Determine the [X, Y] coordinate at the center of the cell enclosing the given text.  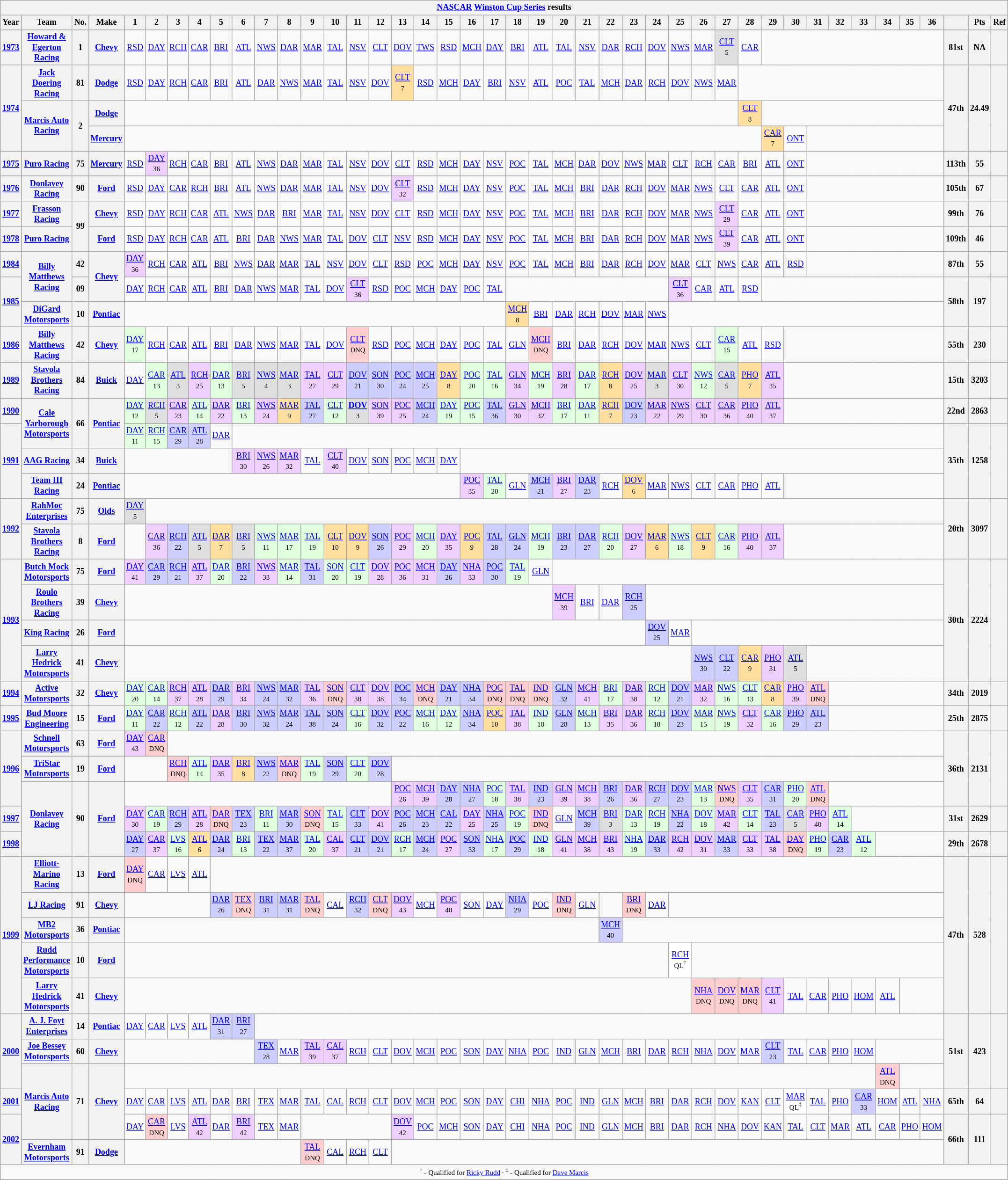
36th [956, 768]
CLT5 [727, 47]
POC20 [472, 380]
GLN30 [518, 411]
GLN24 [518, 541]
RCH37 [178, 693]
MCH13 [587, 719]
Roulo Brothers Racing [47, 602]
1998 [11, 844]
PHO29 [796, 719]
Howard & Egerton Racing [47, 47]
CLT21 [358, 844]
NHA25 [495, 819]
PHO19 [818, 844]
5 [221, 22]
NASCAR Winston Cup Series results [504, 7]
1976 [11, 189]
CAR8 [773, 693]
2002 [11, 1140]
BRI35 [611, 719]
27 [727, 22]
MAR14 [289, 572]
MCH21 [541, 486]
RCHDNQ [178, 769]
20th [956, 529]
DOV9 [358, 541]
4 [199, 22]
DAR26 [221, 905]
NWS12 [703, 380]
3203 [980, 380]
MAR22 [657, 411]
81 [80, 83]
DOV41 [380, 819]
09 [80, 289]
DAY28 [449, 794]
SON29 [335, 769]
NHA27 [472, 794]
1999 [11, 935]
RCH18 [657, 719]
2863 [980, 411]
DAY41 [135, 572]
ATL6 [199, 844]
1986 [11, 344]
1985 [11, 301]
MCH32 [541, 411]
CLT19 [358, 572]
BRI8 [243, 769]
99 [80, 226]
2001 [11, 1102]
MAR17 [289, 541]
NHA29 [518, 905]
MCH23 [425, 819]
MCH41 [587, 693]
Year [11, 22]
1984 [11, 264]
Ref [1000, 22]
A. J. Foyt Enterprises [47, 1027]
MAR15 [703, 719]
TEX22 [266, 844]
NWSDNQ [727, 794]
2131 [980, 768]
RCH17 [402, 844]
30th [956, 620]
MAR31 [289, 905]
ATL3 [178, 380]
NHA22 [680, 819]
TEXDNQ [243, 905]
DAR29 [221, 693]
11 [358, 22]
DAR17 [587, 380]
MCH31 [425, 572]
TAL39 [313, 1051]
DAY17 [135, 344]
CAR15 [727, 344]
105th [956, 189]
35th [956, 460]
BRIDNQ [634, 905]
CLT39 [727, 239]
DiGard Motorsports [47, 314]
DAY43 [135, 743]
29 [773, 22]
RCH20 [611, 541]
1989 [11, 380]
MCH16 [425, 719]
6 [243, 22]
MB2 Motorsports [47, 930]
113th [956, 164]
1997 [11, 819]
MAR6 [657, 541]
PHO31 [773, 663]
CLT12 [335, 411]
109th [956, 239]
BRI34 [243, 693]
1994 [11, 693]
DAR23 [587, 486]
RCH42 [680, 844]
DAY8 [449, 380]
1996 [11, 768]
DAY35 [449, 541]
87th [956, 264]
18 [518, 22]
CLT40 [335, 461]
BRI23 [564, 541]
GLN28 [564, 719]
25th [956, 719]
Cale Yarborough Motorsports [47, 423]
CLT9 [703, 541]
SON30 [380, 380]
DOV32 [380, 719]
CLT38 [358, 693]
64 [980, 1102]
POC30 [495, 572]
423 [980, 1052]
CAR19 [157, 819]
DOV38 [380, 693]
BRI11 [266, 819]
DAY21 [449, 693]
1990 [11, 411]
28 [750, 22]
30 [796, 22]
NA [980, 47]
DOV6 [634, 486]
RCHQL† [680, 960]
51st [956, 1052]
31 [818, 22]
Butch Mock Motorsports [47, 572]
TEX23 [243, 819]
MARQL‡ [796, 1102]
111 [980, 1140]
NWS16 [727, 693]
1991 [11, 460]
MAR9 [289, 411]
TAL16 [495, 380]
MAR37 [289, 844]
MCH8 [518, 314]
ATL22 [199, 719]
Pts [980, 22]
CAR14 [157, 693]
1993 [11, 620]
DOV43 [402, 905]
NWS18 [680, 541]
3 [178, 22]
TWS [425, 47]
Make [106, 22]
BRI28 [564, 380]
66 [80, 423]
CLT35 [750, 794]
DOV27 [634, 541]
1974 [11, 108]
1258 [980, 460]
TAL23 [773, 819]
2000 [11, 1052]
MCH20 [425, 541]
DAR11 [587, 411]
King Racing [47, 633]
BRI42 [243, 1127]
CLT8 [750, 113]
DAY20 [135, 693]
CAR37 [157, 844]
RCH19 [657, 819]
TAL31 [313, 572]
CLT10 [335, 541]
CAR22 [157, 719]
LJ Racing [47, 905]
DARDNQ [221, 819]
BRI3 [611, 819]
DOV31 [703, 844]
CAR7 [773, 138]
DAR24 [221, 844]
LVS16 [178, 844]
RahMoc Enterprises [47, 511]
Frasson Racing [47, 214]
DAR31 [221, 1027]
POC22 [402, 719]
CAR9 [750, 663]
55th [956, 344]
2629 [980, 819]
1973 [11, 47]
58th [956, 301]
RCH5 [157, 411]
528 [980, 935]
CLT41 [773, 996]
CLT22 [727, 663]
RCH15 [157, 436]
NHA33 [472, 572]
POC35 [472, 486]
15th [956, 380]
DAY27 [135, 844]
DOVDNQ [727, 996]
71 [80, 1102]
76 [980, 214]
RCH27 [657, 794]
AAG Racing [47, 461]
2224 [980, 620]
2875 [980, 719]
GLN34 [518, 380]
39 [80, 602]
POC40 [449, 905]
IND23 [541, 794]
NWS4 [266, 380]
NWS33 [266, 572]
23 [634, 22]
POC36 [402, 572]
BRI26 [611, 794]
CAR13 [157, 380]
NHADNQ [703, 996]
NWS19 [727, 719]
DOV3 [358, 411]
POC18 [495, 794]
DAY26 [449, 572]
22nd [956, 411]
1992 [11, 529]
POCDNQ [495, 693]
DAR7 [221, 541]
DAR38 [634, 693]
65th [956, 1102]
TriStar Motorsports [47, 769]
SON26 [380, 541]
GLN41 [564, 844]
RCH32 [358, 905]
9 [313, 22]
21 [587, 22]
CAR33 [864, 1102]
DOV42 [402, 1127]
CLT13 [750, 693]
RCH8 [611, 380]
60 [80, 1051]
CAL22 [449, 819]
RCH21 [178, 572]
ATL12 [864, 844]
MCH25 [425, 380]
POC24 [402, 380]
197 [980, 301]
POC10 [495, 719]
CLT16 [358, 719]
DAY30 [135, 819]
ATL23 [818, 719]
DAY5 [135, 511]
66th [956, 1140]
GLN39 [564, 794]
TAL15 [335, 819]
3097 [980, 529]
29th [956, 844]
POC25 [402, 411]
NHA19 [634, 844]
CLT23 [773, 1051]
DAR35 [221, 769]
PHO20 [796, 794]
MAR30 [289, 819]
Schnell Motorsports [47, 743]
SON39 [380, 411]
31st [956, 819]
46 [980, 239]
35 [910, 22]
1977 [11, 214]
81st [956, 47]
NWS26 [266, 461]
CLT14 [750, 819]
17 [495, 22]
DAR20 [221, 572]
PHO7 [750, 380]
22 [611, 22]
SON33 [472, 844]
20 [564, 22]
Elliott-Marino Racing [47, 874]
NWS29 [680, 411]
MAR42 [727, 819]
MCH40 [611, 930]
Evernham Motorsports [47, 1152]
33 [864, 22]
DAR27 [587, 541]
NWS32 [266, 719]
TEX28 [266, 1051]
SON24 [335, 719]
BRI22 [243, 572]
NWS30 [703, 663]
1975 [11, 164]
NWS11 [266, 541]
1995 [11, 719]
MAR33 [727, 844]
CLT7 [402, 83]
Team III Racing [47, 486]
25 [680, 22]
34th [956, 693]
230 [980, 344]
2678 [980, 844]
BRI31 [266, 905]
POC27 [449, 844]
NWS22 [266, 769]
Active Motorsports [47, 693]
POC19 [518, 819]
DAR28 [221, 719]
16 [472, 22]
67 [980, 189]
ATL42 [199, 1127]
MAR24 [289, 719]
Olds [106, 511]
DAY25 [472, 819]
TAL28 [495, 541]
ATL35 [773, 380]
MAR13 [703, 794]
PHO39 [796, 693]
84 [80, 380]
RCH7 [611, 411]
Rudd Performance Motorsports [47, 960]
Bud Moore Engineering [47, 719]
Team [47, 22]
7 [266, 22]
POC15 [472, 411]
63 [80, 743]
1978 [11, 239]
99th [956, 214]
Joe Bessey Motorsports [47, 1051]
RCH29 [178, 819]
NHA17 [495, 844]
CAR31 [773, 794]
No. [80, 22]
BRI43 [611, 844]
DOV18 [703, 819]
RCH22 [178, 541]
GLN32 [564, 693]
† - Qualified for Ricky Rudd · ‡ - Qualified for Dave Marcis [504, 1172]
Jack Doering Racing [47, 83]
DAY19 [449, 411]
DAR22 [221, 411]
DAR33 [657, 844]
CLT20 [358, 769]
SON20 [335, 572]
12 [380, 22]
24.49 [980, 108]
2019 [980, 693]
POC34 [402, 693]
POC9 [472, 541]
